Return (X, Y) of the center of cell containing provided text 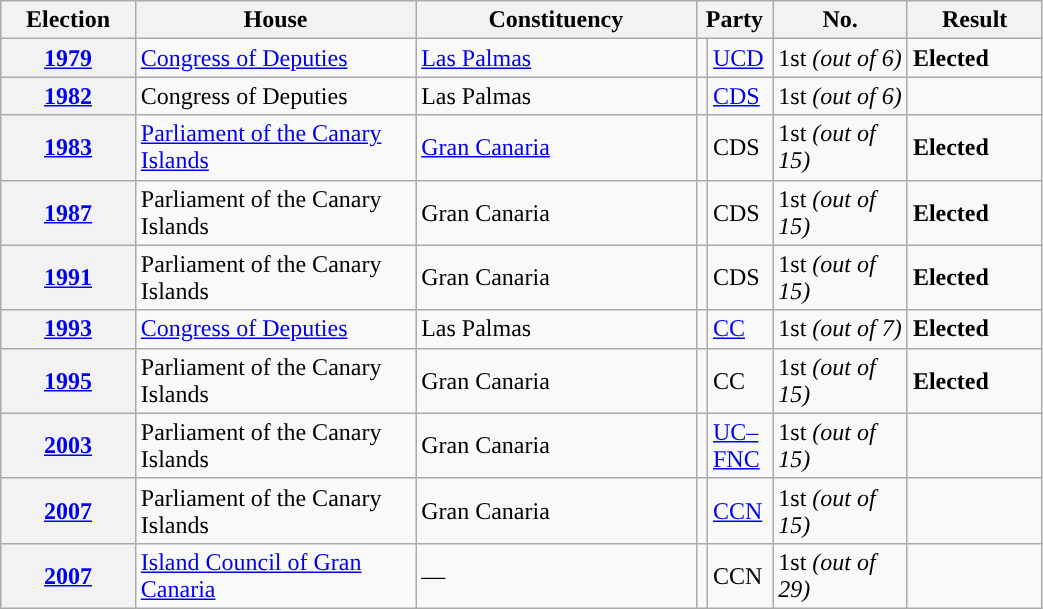
1987 (68, 212)
No. (840, 20)
1995 (68, 380)
UC–FNC (740, 446)
Result (974, 20)
Election (68, 20)
House (275, 20)
1st (out of 7) (840, 329)
1979 (68, 58)
1991 (68, 278)
1st (out of 29) (840, 576)
1982 (68, 96)
Constituency (556, 20)
1993 (68, 329)
2003 (68, 446)
UCD (740, 58)
Party (734, 20)
Island Council of Gran Canaria (275, 576)
— (556, 576)
1983 (68, 148)
